Determine the (X, Y) coordinate at the center of the cell enclosing the given text.  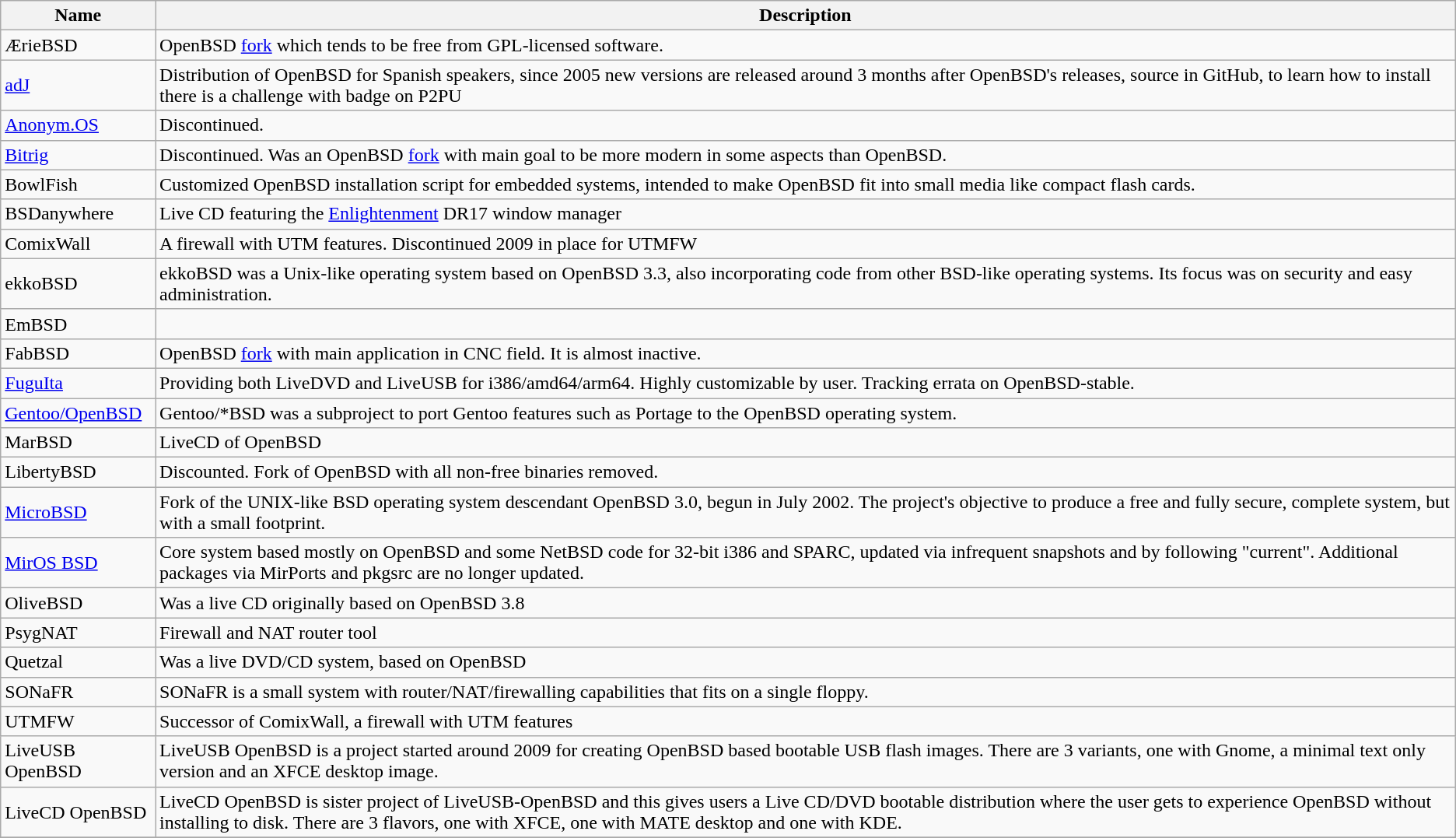
Live CD featuring the Enlightenment DR17 window manager (806, 214)
Anonym.OS (78, 125)
EmBSD (78, 324)
SONaFR (78, 692)
ÆrieBSD (78, 45)
UTMFW (78, 721)
MirOS BSD (78, 563)
ComixWall (78, 244)
Discontinued. Was an OpenBSD fork with main goal to be more modern in some aspects than OpenBSD. (806, 155)
Discounted. Fork of OpenBSD with all non-free binaries removed. (806, 472)
Customized OpenBSD installation script for embedded systems, intended to make OpenBSD fit into small media like compact flash cards. (806, 184)
BSDanywhere (78, 214)
Providing both LiveDVD and LiveUSB for i386/amd64/arm64. Highly customizable by user. Tracking errata on OpenBSD-stable. (806, 383)
Discontinued. (806, 125)
Firewall and NAT router tool (806, 633)
LiveUSB OpenBSD (78, 761)
OpenBSD fork which tends to be free from GPL-licensed software. (806, 45)
Was a live DVD/CD system, based on OpenBSD (806, 662)
LibertyBSD (78, 472)
Quetzal (78, 662)
Gentoo/OpenBSD (78, 413)
BowlFish (78, 184)
LiveCD OpenBSD (78, 812)
A firewall with UTM features. Discontinued 2009 in place for UTMFW (806, 244)
Successor of ComixWall, a firewall with UTM features (806, 721)
SONaFR is a small system with router/NAT/firewalling capabilities that fits on a single floppy. (806, 692)
FuguIta (78, 383)
PsygNAT (78, 633)
Description (806, 16)
Gentoo/*BSD was a subproject to port Gentoo features such as Portage to the OpenBSD operating system. (806, 413)
OpenBSD fork with main application in CNC field. It is almost inactive. (806, 353)
MicroBSD (78, 512)
OliveBSD (78, 603)
LiveCD of OpenBSD (806, 443)
ekkoBSD (78, 283)
Was a live CD originally based on OpenBSD 3.8 (806, 603)
MarBSD (78, 443)
Bitrig (78, 155)
Name (78, 16)
FabBSD (78, 353)
adJ (78, 86)
